Output the [X, Y] coordinate of the center of the cell containing the given text.  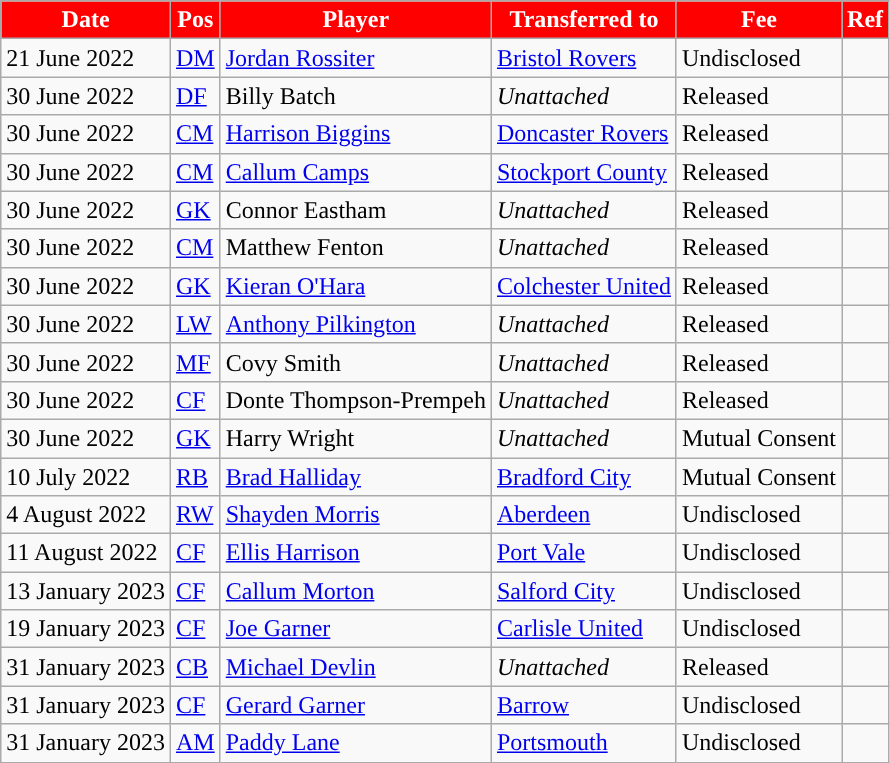
13 January 2023 [86, 591]
RW [195, 515]
Joe Garner [356, 629]
LW [195, 324]
Michael Devlin [356, 667]
Doncaster Rovers [584, 134]
Carlisle United [584, 629]
Barrow [584, 705]
Pos [195, 20]
Jordan Rossiter [356, 58]
Covy Smith [356, 362]
CB [195, 667]
Harry Wright [356, 438]
Matthew Fenton [356, 248]
Transferred to [584, 20]
Callum Camps [356, 172]
Anthony Pilkington [356, 324]
DF [195, 96]
Billy Batch [356, 96]
Stockport County [584, 172]
Date [86, 20]
21 June 2022 [86, 58]
Ref [866, 20]
Callum Morton [356, 591]
Player [356, 20]
RB [195, 477]
Bradford City [584, 477]
Harrison Biggins [356, 134]
MF [195, 362]
Colchester United [584, 286]
Portsmouth [584, 743]
10 July 2022 [86, 477]
Brad Halliday [356, 477]
AM [195, 743]
Aberdeen [584, 515]
Bristol Rovers [584, 58]
Kieran O'Hara [356, 286]
4 August 2022 [86, 515]
Salford City [584, 591]
Paddy Lane [356, 743]
19 January 2023 [86, 629]
Ellis Harrison [356, 553]
DM [195, 58]
Donte Thompson-Prempeh [356, 400]
Port Vale [584, 553]
Fee [758, 20]
11 August 2022 [86, 553]
Shayden Morris [356, 515]
Connor Eastham [356, 210]
Gerard Garner [356, 705]
